Capture the cell that displays the provided text and extract its (X, Y) central coordinate. 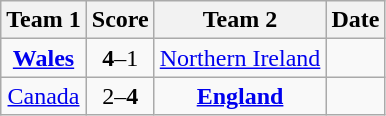
Team 2 (240, 20)
Score (120, 20)
Wales (44, 58)
Northern Ireland (240, 58)
England (240, 96)
Team 1 (44, 20)
Date (356, 20)
Canada (44, 96)
4–1 (120, 58)
2–4 (120, 96)
